From the cell containing the given text, extract its center point as [x, y] coordinate. 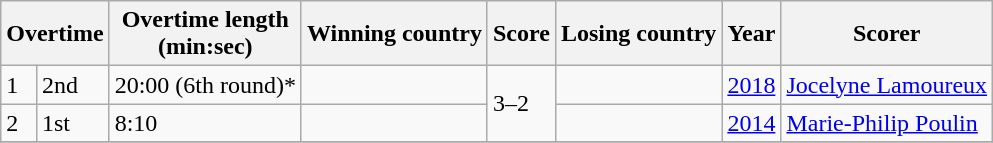
Losing country [638, 34]
3–2 [521, 104]
2nd [72, 85]
Winning country [394, 34]
1 [19, 85]
2 [19, 123]
Jocelyne Lamoureux [887, 85]
8:10 [205, 123]
Overtime [55, 34]
Year [752, 34]
2014 [752, 123]
Score [521, 34]
1st [72, 123]
Scorer [887, 34]
Overtime length(min:sec) [205, 34]
2018 [752, 85]
Marie-Philip Poulin [887, 123]
20:00 (6th round)* [205, 85]
